Pinpoint the cell where the given text exists, returning its [x, y] midpoint coordinate. 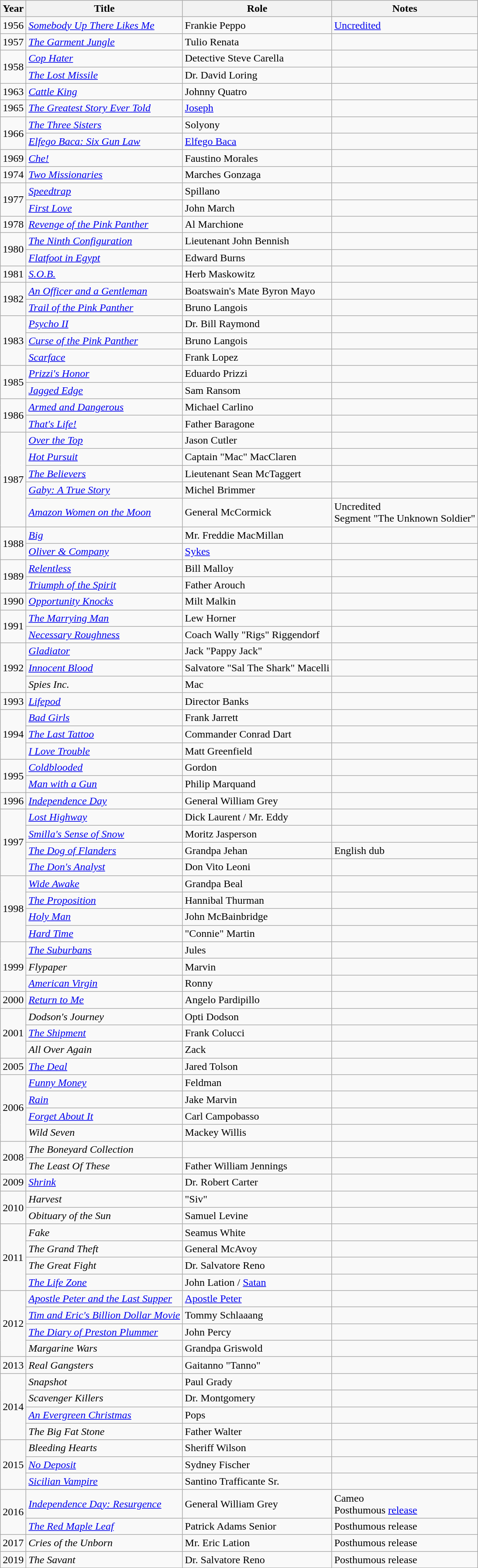
Moritz Jasperson [257, 834]
Jack "Pappy Jack" [257, 651]
1982 [13, 299]
Sydney Fischer [257, 1465]
1957 [13, 42]
1985 [13, 382]
Matt Greenfield [257, 751]
Shrink [104, 1182]
Trail of the Pink Panther [104, 307]
Philip Marquand [257, 784]
The Shipment [104, 1033]
The Believers [104, 473]
Coldblooded [104, 768]
Innocent Blood [104, 668]
Wide Awake [104, 884]
The Marrying Man [104, 618]
Eduardo Prizzi [257, 374]
Father Arouch [257, 585]
John March [257, 208]
The Don's Analyst [104, 867]
The Garment Jungle [104, 42]
Joseph [257, 108]
Hannibal Thurman [257, 900]
Oliver & Company [104, 552]
Somebody Up There Likes Me [104, 25]
Cries of the Unborn [104, 1543]
Angelo Pardipillo [257, 1000]
Marvin [257, 967]
Che! [104, 158]
Mr. Eric Lation [257, 1543]
The Savant [104, 1559]
2005 [13, 1066]
Relentless [104, 568]
Return to Me [104, 1000]
Michel Brimmer [257, 490]
Margarine Wars [104, 1349]
Tim and Eric's Billion Dollar Movie [104, 1315]
Funny Money [104, 1083]
Amazon Women on the Moon [104, 513]
General McCormick [257, 513]
Bill Malloy [257, 568]
Father Walter [257, 1431]
Apostle Peter and the Last Supper [104, 1299]
1978 [13, 225]
Necessary Roughness [104, 635]
Two Missionaries [104, 174]
Bleeding Hearts [104, 1448]
Tulio Renata [257, 42]
Pops [257, 1415]
2015 [13, 1465]
Feldman [257, 1083]
Independence Day [104, 801]
The Great Fight [104, 1265]
Samuel Levine [257, 1216]
Lew Horner [257, 618]
Role [257, 9]
Salvatore "Sal The Shark" Macelli [257, 668]
Grandpa Jehan [257, 851]
1987 [13, 479]
Frankie Peppo [257, 25]
Uncredited [405, 25]
Scarface [104, 357]
Milt Malkin [257, 601]
1969 [13, 158]
Spies Inc. [104, 684]
Year [13, 9]
Marches Gonzaga [257, 174]
The Dog of Flanders [104, 851]
The Lost Missile [104, 75]
Over the Top [104, 440]
2013 [13, 1365]
1965 [13, 108]
Scavenger Killers [104, 1398]
Forget About It [104, 1116]
The Red Maple Leaf [104, 1526]
The Proposition [104, 900]
Flatfoot in Egypt [104, 258]
Man with a Gun [104, 784]
Frank Jarrett [257, 717]
2019 [13, 1559]
Lieutenant Sean McTaggert [257, 473]
Jagged Edge [104, 390]
Carl Campobasso [257, 1116]
Gladiator [104, 651]
John McBainbridge [257, 917]
Grandpa Griswold [257, 1349]
Gaby: A True Story [104, 490]
Dick Laurent / Mr. Eddy [257, 817]
Jason Cutler [257, 440]
Prizzi's Honor [104, 374]
Snapshot [104, 1382]
Grandpa Beal [257, 884]
1988 [13, 543]
Opti Dodson [257, 1017]
Triumph of the Spirit [104, 585]
Lost Highway [104, 817]
1997 [13, 842]
Mackey Willis [257, 1133]
The Big Fat Stone [104, 1431]
2008 [13, 1158]
The Diary of Preston Plummer [104, 1332]
The Life Zone [104, 1282]
1989 [13, 577]
Sicilian Vampire [104, 1481]
Jules [257, 950]
Obituary of the Sun [104, 1216]
Dr. Bill Raymond [257, 324]
I Love Trouble [104, 751]
Father William Jennings [257, 1166]
1974 [13, 174]
Smilla's Sense of Snow [104, 834]
The Last Tattoo [104, 734]
Dodson's Journey [104, 1017]
Jake Marvin [257, 1100]
1963 [13, 92]
Edward Burns [257, 258]
Solyony [257, 125]
Faustino Morales [257, 158]
Title [104, 9]
Al Marchione [257, 225]
Fake [104, 1232]
Elfego Baca [257, 141]
Father Baragone [257, 424]
Sam Ransom [257, 390]
2014 [13, 1407]
American Virgin [104, 983]
Dr. David Loring [257, 75]
Armed and Dangerous [104, 407]
Dr. Montgomery [257, 1398]
"Connie" Martin [257, 933]
1990 [13, 601]
2009 [13, 1182]
1996 [13, 801]
Apostle Peter [257, 1299]
Cattle King [104, 92]
General McAvoy [257, 1249]
Curse of the Pink Panther [104, 341]
The Deal [104, 1066]
Opportunity Knocks [104, 601]
The Boneyard Collection [104, 1149]
Don Vito Leoni [257, 867]
Hot Pursuit [104, 457]
Bad Girls [104, 717]
Lieutenant John Bennish [257, 241]
Independence Day: Resurgence [104, 1504]
1991 [13, 626]
"Siv" [257, 1199]
2001 [13, 1033]
Psycho II [104, 324]
Seamus White [257, 1232]
Hard Time [104, 933]
Captain "Mac" MacClaren [257, 457]
Revenge of the Pink Panther [104, 225]
Zack [257, 1050]
1956 [13, 25]
Frank Colucci [257, 1033]
Tommy Schlaaang [257, 1315]
Big [104, 535]
The Three Sisters [104, 125]
1966 [13, 133]
Dr. Robert Carter [257, 1182]
Gaitanno "Tanno" [257, 1365]
Coach Wally "Rigs" Riggendorf [257, 635]
Sheriff Wilson [257, 1448]
1995 [13, 776]
1981 [13, 274]
Ronny [257, 983]
An Officer and a Gentleman [104, 291]
Commander Conrad Dart [257, 734]
Rain [104, 1100]
1992 [13, 668]
1977 [13, 199]
The Grand Theft [104, 1249]
1980 [13, 249]
Johnny Quatro [257, 92]
Director Banks [257, 701]
Santino Trafficante Sr. [257, 1481]
2011 [13, 1257]
Michael Carlino [257, 407]
Speedtrap [104, 191]
2016 [13, 1512]
Patrick Adams Senior [257, 1526]
Herb Maskowitz [257, 274]
1999 [13, 967]
2017 [13, 1543]
CameoPosthumous release [405, 1504]
John Percy [257, 1332]
An Evergreen Christmas [104, 1415]
Gordon [257, 768]
Flypaper [104, 967]
Elfego Baca: Six Gun Law [104, 141]
1993 [13, 701]
Cop Hater [104, 58]
2000 [13, 1000]
All Over Again [104, 1050]
The Ninth Configuration [104, 241]
1994 [13, 734]
S.O.B. [104, 274]
The Greatest Story Ever Told [104, 108]
1998 [13, 909]
John Lation / Satan [257, 1282]
Wild Seven [104, 1133]
Boatswain's Mate Byron Mayo [257, 291]
Lifepod [104, 701]
Jared Tolson [257, 1066]
Paul Grady [257, 1382]
UncreditedSegment "The Unknown Soldier" [405, 513]
Frank Lopez [257, 357]
Spillano [257, 191]
First Love [104, 208]
That's Life! [104, 424]
2012 [13, 1324]
1983 [13, 341]
Sykes [257, 552]
The Least Of These [104, 1166]
No Deposit [104, 1465]
Harvest [104, 1199]
Detective Steve Carella [257, 58]
English dub [405, 851]
Mac [257, 684]
2010 [13, 1207]
Holy Man [104, 917]
Real Gangsters [104, 1365]
Mr. Freddie MacMillan [257, 535]
2006 [13, 1108]
Notes [405, 9]
The Suburbans [104, 950]
1958 [13, 67]
1986 [13, 415]
